Extract the (x, y) coordinate from the center of the cell holding the provided text.  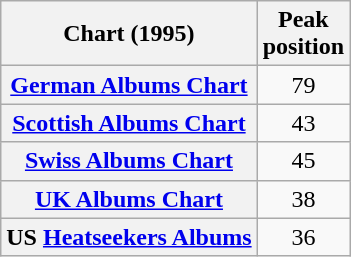
Swiss Albums Chart (129, 161)
45 (303, 161)
Scottish Albums Chart (129, 123)
Peakposition (303, 34)
Chart (1995) (129, 34)
79 (303, 85)
UK Albums Chart (129, 199)
36 (303, 237)
38 (303, 199)
US Heatseekers Albums (129, 237)
43 (303, 123)
German Albums Chart (129, 85)
